Detect which cell encompasses the target text, then output its [x, y] center coordinate. 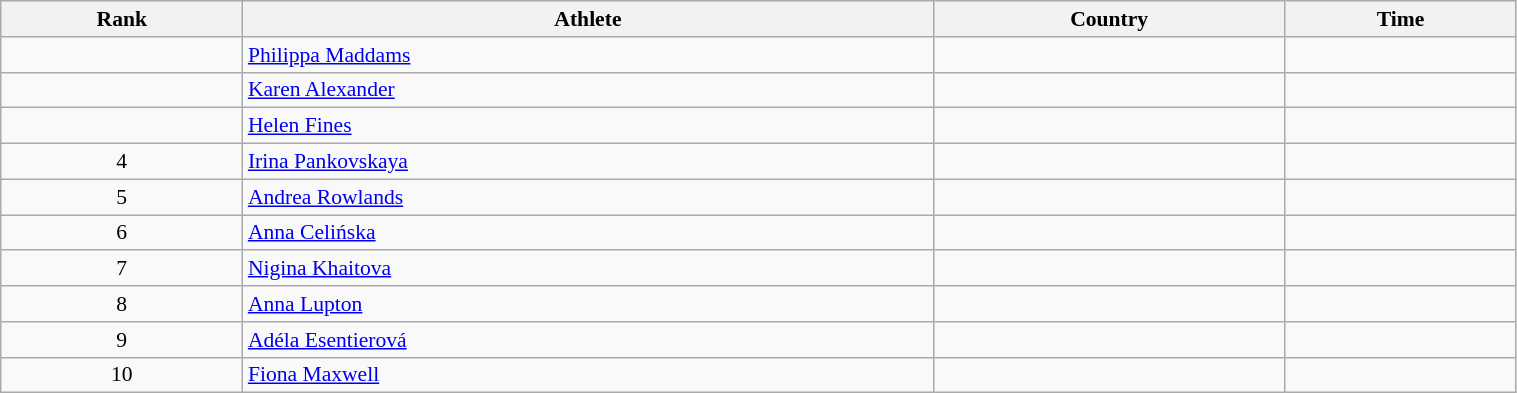
5 [122, 197]
6 [122, 233]
Karen Alexander [588, 90]
Philippa Maddams [588, 55]
Anna Celińska [588, 233]
9 [122, 340]
10 [122, 375]
7 [122, 269]
Country [1109, 19]
Nigina Khaitova [588, 269]
Anna Lupton [588, 304]
Irina Pankovskaya [588, 162]
Rank [122, 19]
Helen Fines [588, 126]
Time [1400, 19]
Fiona Maxwell [588, 375]
4 [122, 162]
Andrea Rowlands [588, 197]
8 [122, 304]
Adéla Esentierová [588, 340]
Athlete [588, 19]
